Identify which cell holds the provided text, then report its (x, y) central coordinate. 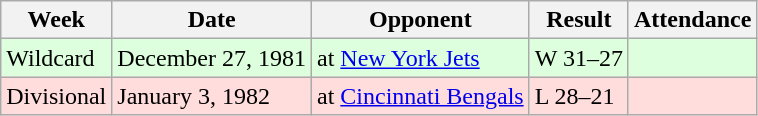
Week (56, 20)
December 27, 1981 (212, 58)
at New York Jets (420, 58)
January 3, 1982 (212, 96)
Attendance (692, 20)
Date (212, 20)
L 28–21 (578, 96)
at Cincinnati Bengals (420, 96)
Opponent (420, 20)
Divisional (56, 96)
Result (578, 20)
W 31–27 (578, 58)
Wildcard (56, 58)
